Locate the cell with the specified text and output its [X, Y] center coordinate. 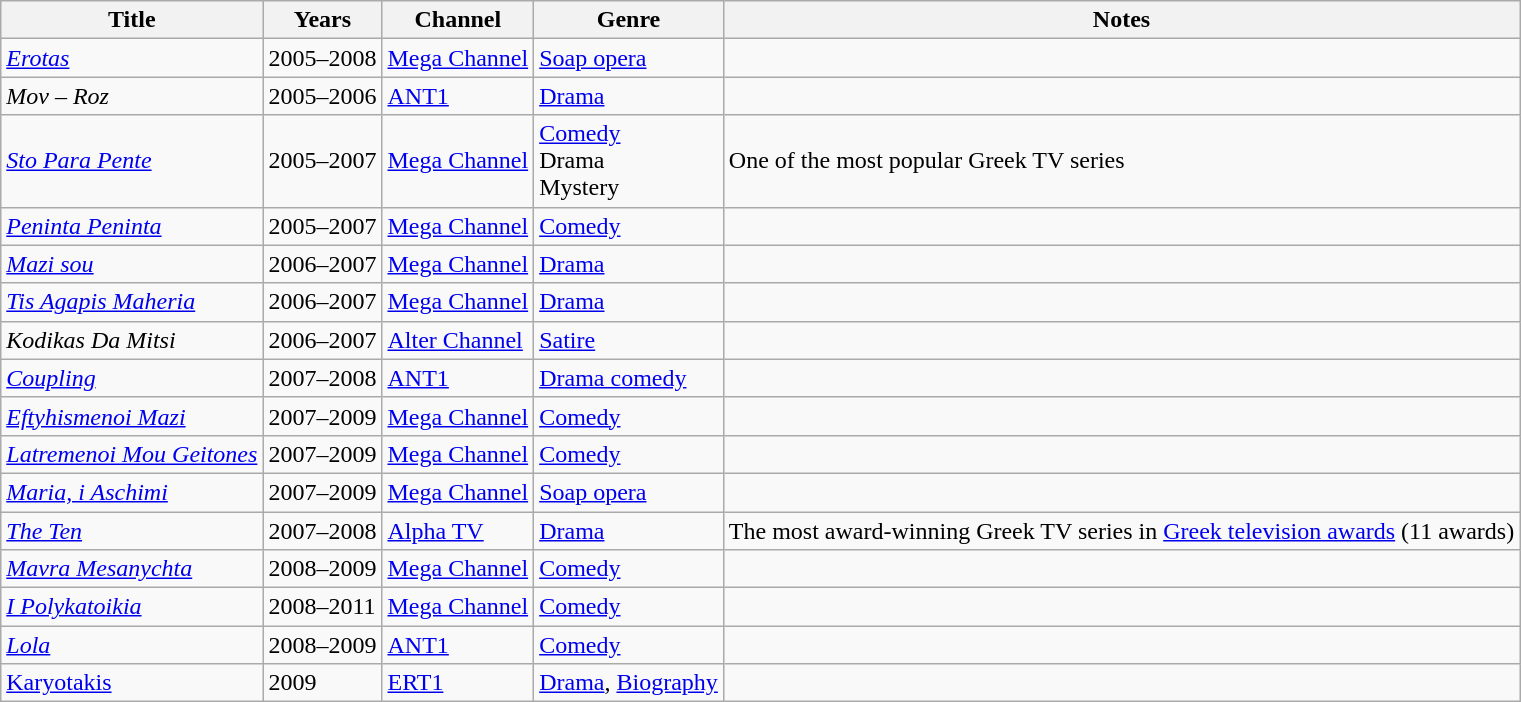
One of the most popular Greek TV series [1121, 161]
Alter Channel [458, 340]
Eftyhismenoi Mazi [132, 416]
The most award-winning Greek TV series in Greek television awards (11 awards) [1121, 531]
I Polykatoikia [132, 607]
Lola [132, 645]
Comedy Drama Mystery [629, 161]
Erotas [132, 58]
Karyotakis [132, 683]
Notes [1121, 20]
Sto Para Pente [132, 161]
2008–2011 [322, 607]
ERT1 [458, 683]
Kodikas Da Mitsi [132, 340]
The Ten [132, 531]
Tis Agapis Maheria [132, 302]
Title [132, 20]
2005–2006 [322, 96]
Mov – Roz [132, 96]
Coupling [132, 378]
Satire [629, 340]
Years [322, 20]
Genre [629, 20]
Latremenoi Mou Geitones [132, 454]
Peninta Peninta [132, 226]
Channel [458, 20]
Alpha TV [458, 531]
Drama, Biography [629, 683]
Drama comedy [629, 378]
Mazi sou [132, 264]
2005–2008 [322, 58]
2009 [322, 683]
Maria, i Aschimi [132, 492]
Mavra Mesanychta [132, 569]
